Return [x, y] of the center of cell containing provided text 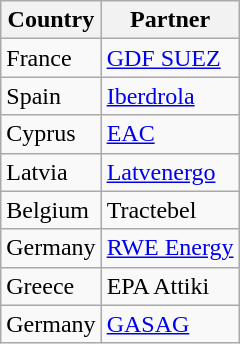
Partner [170, 20]
Spain [51, 96]
GASAG [170, 324]
Iberdrola [170, 96]
Tractebel [170, 210]
Latvenergo [170, 172]
France [51, 58]
GDF SUEZ [170, 58]
RWE Energy [170, 248]
Cyprus [51, 134]
EAC [170, 134]
Greece [51, 286]
Country [51, 20]
EPA Attiki [170, 286]
Latvia [51, 172]
Belgium [51, 210]
